Output the (X, Y) coordinate of the center of the cell containing the given text.  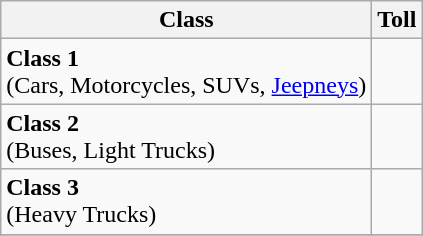
Class 3(Heavy Trucks) (186, 202)
Toll (397, 20)
Class 2(Buses, Light Trucks) (186, 136)
Class 1(Cars, Motorcycles, SUVs, Jeepneys) (186, 72)
Class (186, 20)
